Provide the [X, Y] coordinate of the cell's center where the given text is located.  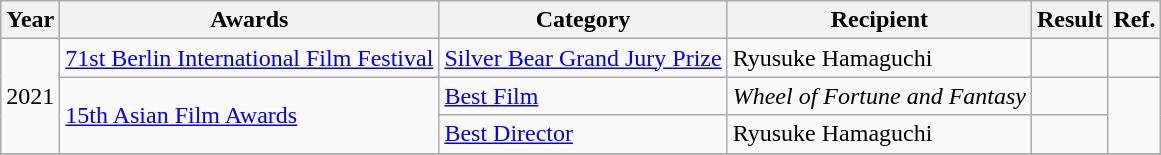
Wheel of Fortune and Fantasy [879, 96]
71st Berlin International Film Festival [250, 58]
Year [30, 20]
Ref. [1134, 20]
Category [583, 20]
Result [1070, 20]
15th Asian Film Awards [250, 115]
Best Film [583, 96]
Best Director [583, 134]
Silver Bear Grand Jury Prize [583, 58]
Recipient [879, 20]
2021 [30, 96]
Awards [250, 20]
